Output the [X, Y] coordinate of the center of the cell containing the given text.  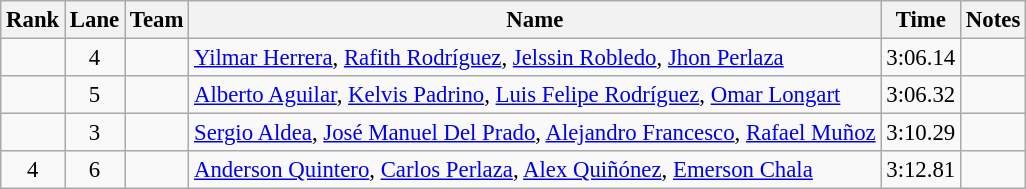
6 [95, 170]
Yilmar Herrera, Rafith Rodríguez, Jelssin Robledo, Jhon Perlaza [535, 58]
Notes [994, 20]
3:06.32 [921, 95]
Anderson Quintero, Carlos Perlaza, Alex Quiñónez, Emerson Chala [535, 170]
3:06.14 [921, 58]
3:10.29 [921, 133]
Lane [95, 20]
Team [157, 20]
Time [921, 20]
Alberto Aguilar, Kelvis Padrino, Luis Felipe Rodríguez, Omar Longart [535, 95]
Rank [33, 20]
5 [95, 95]
Name [535, 20]
Sergio Aldea, José Manuel Del Prado, Alejandro Francesco, Rafael Muñoz [535, 133]
3 [95, 133]
3:12.81 [921, 170]
